Return the [X, Y] coordinate for the center point of the cell that contains the specified text.  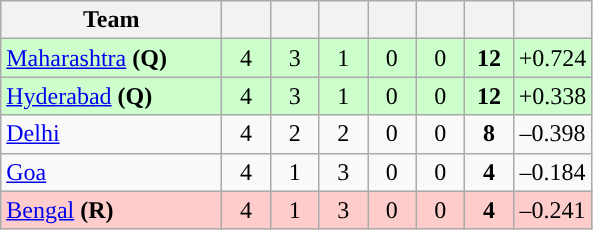
+0.338 [552, 96]
Team [112, 20]
Maharashtra (Q) [112, 58]
–0.398 [552, 134]
–0.184 [552, 172]
Bengal (R) [112, 210]
8 [490, 134]
Goa [112, 172]
Delhi [112, 134]
+0.724 [552, 58]
–0.241 [552, 210]
Hyderabad (Q) [112, 96]
